Detect which cell encompasses the target text, then output its (x, y) center coordinate. 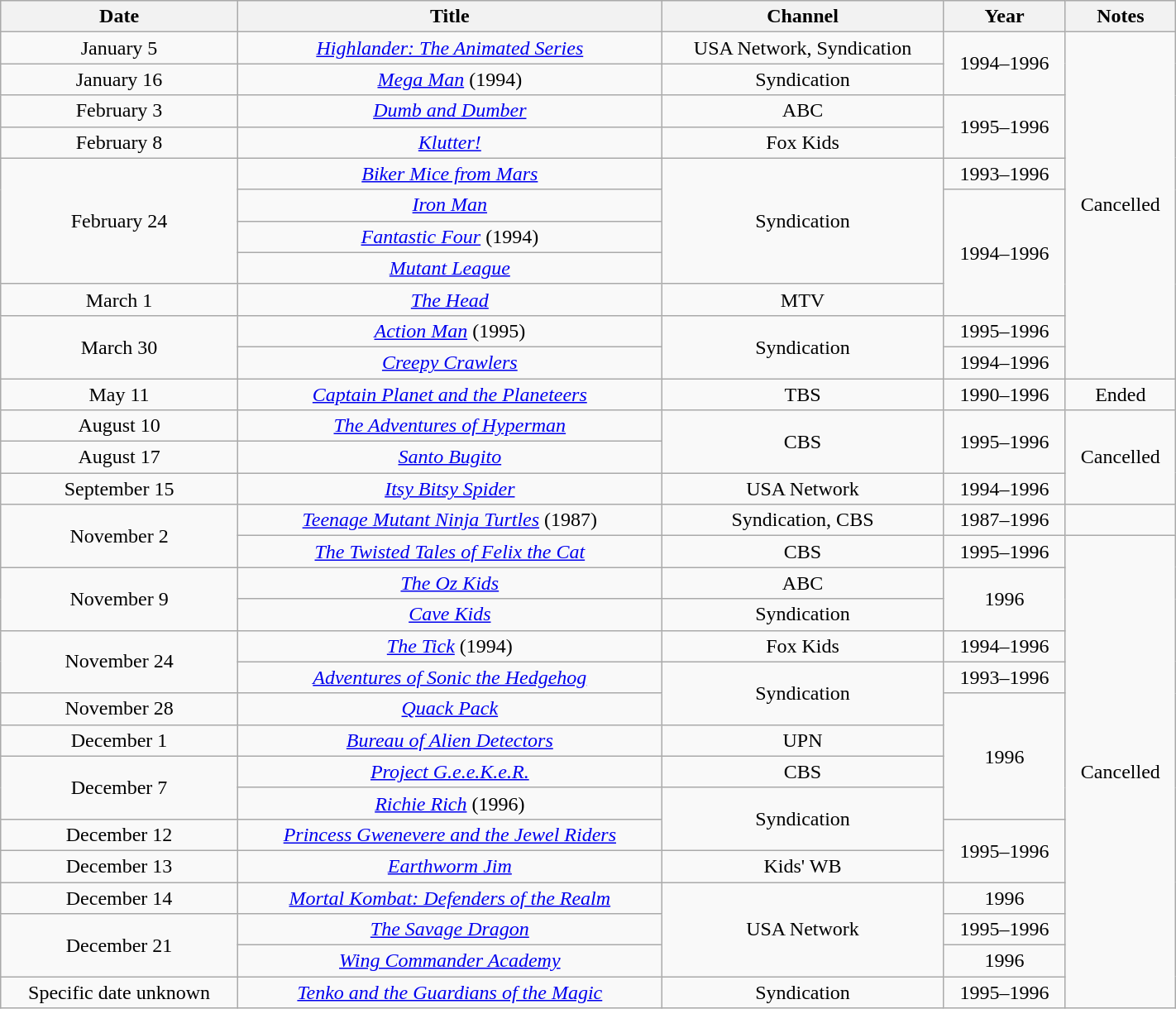
Adventures of Sonic the Hedgehog (450, 677)
Tenko and the Guardians of the Magic (450, 992)
Ended (1120, 395)
UPN (802, 740)
Klutter! (450, 142)
1987–1996 (1005, 520)
Richie Rich (1996) (450, 803)
Quack Pack (450, 709)
Action Man (1995) (450, 331)
Mega Man (1994) (450, 79)
TBS (802, 395)
November 24 (119, 662)
Biker Mice from Mars (450, 174)
Iron Man (450, 205)
Mortal Kombat: Defenders of the Realm (450, 897)
Notes (1120, 17)
Itsy Bitsy Spider (450, 489)
November 28 (119, 709)
The Savage Dragon (450, 930)
January 16 (119, 79)
1990–1996 (1005, 395)
Kids' WB (802, 866)
August 17 (119, 457)
December 14 (119, 897)
Wing Commander Academy (450, 961)
January 5 (119, 48)
Dumb and Dumber (450, 111)
Date (119, 17)
December 7 (119, 787)
March 30 (119, 347)
Mutant League (450, 268)
Syndication, CBS (802, 520)
The Oz Kids (450, 583)
November 9 (119, 599)
USA Network, Syndication (802, 48)
Highlander: The Animated Series (450, 48)
Captain Planet and the Planeteers (450, 395)
February 3 (119, 111)
November 2 (119, 536)
Cave Kids (450, 614)
The Twisted Tales of Felix the Cat (450, 552)
MTV (802, 299)
Title (450, 17)
Channel (802, 17)
December 13 (119, 866)
May 11 (119, 395)
December 21 (119, 945)
Creepy Crawlers (450, 362)
The Adventures of Hyperman (450, 426)
March 1 (119, 299)
The Head (450, 299)
December 1 (119, 740)
Santo Bugito (450, 457)
Bureau of Alien Detectors (450, 740)
Teenage Mutant Ninja Turtles (1987) (450, 520)
Princess Gwenevere and the Jewel Riders (450, 834)
Fantastic Four (1994) (450, 237)
Project G.e.e.K.e.R. (450, 772)
Year (1005, 17)
Earthworm Jim (450, 866)
Specific date unknown (119, 992)
August 10 (119, 426)
December 12 (119, 834)
February 24 (119, 221)
September 15 (119, 489)
February 8 (119, 142)
The Tick (1994) (450, 646)
